Capture the cell that displays the provided text and extract its [X, Y] central coordinate. 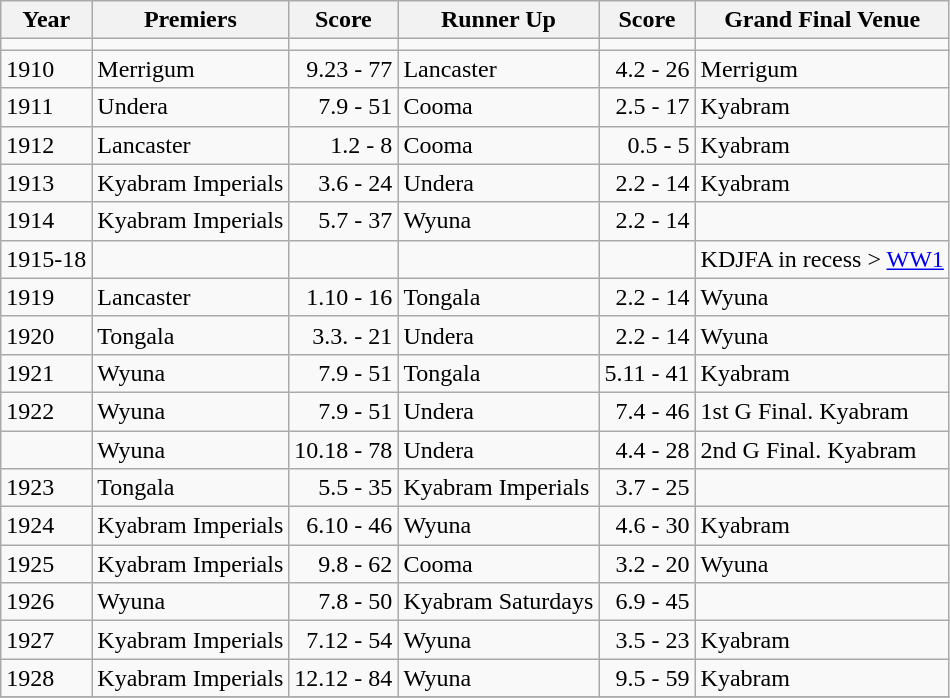
1921 [46, 373]
1920 [46, 335]
1922 [46, 411]
5.7 - 37 [344, 221]
9.23 - 77 [344, 69]
1924 [46, 526]
4.4 - 28 [647, 449]
Premiers [190, 20]
7.4 - 46 [647, 411]
6.10 - 46 [344, 526]
1.10 - 16 [344, 297]
2nd G Final. Kyabram [822, 449]
Runner Up [498, 20]
1911 [46, 107]
Year [46, 20]
1.2 - 8 [344, 145]
4.6 - 30 [647, 526]
6.9 - 45 [647, 602]
KDJFA in recess > WW1 [822, 259]
1910 [46, 69]
1926 [46, 602]
1915-18 [46, 259]
12.12 - 84 [344, 678]
3.6 - 24 [344, 183]
9.8 - 62 [344, 564]
5.11 - 41 [647, 373]
2.5 - 17 [647, 107]
7.8 - 50 [344, 602]
3.3. - 21 [344, 335]
1923 [46, 488]
3.2 - 20 [647, 564]
3.5 - 23 [647, 640]
Kyabram Saturdays [498, 602]
7.12 - 54 [344, 640]
10.18 - 78 [344, 449]
1928 [46, 678]
1912 [46, 145]
5.5 - 35 [344, 488]
1925 [46, 564]
3.7 - 25 [647, 488]
1914 [46, 221]
1913 [46, 183]
1919 [46, 297]
1927 [46, 640]
Grand Final Venue [822, 20]
4.2 - 26 [647, 69]
0.5 - 5 [647, 145]
9.5 - 59 [647, 678]
1st G Final. Kyabram [822, 411]
